Return the [X, Y] coordinate for the center point of the cell that contains the specified text.  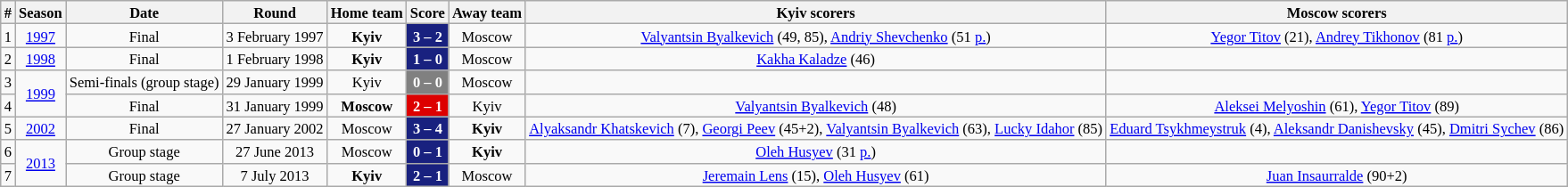
Home team [367, 12]
5 [8, 128]
Yegor Titov (21), Andrey Tikhonov (81 p.) [1336, 36]
3 – 4 [428, 128]
Valyantsin Byalkevich (49, 85), Andriy Shevchenko (51 p.) [815, 36]
7 July 2013 [275, 175]
Oleh Husyev (31 p.) [815, 151]
Round [275, 12]
Valyantsin Byalkevich (48) [815, 105]
Season [41, 12]
Semi-finals (group stage) [144, 82]
# [8, 12]
Away team [487, 12]
Alyaksandr Khatskevich (7), Georgi Peev (45+2), Valyantsin Byalkevich (63), Lucky Idahor (85) [815, 128]
7 [8, 175]
Kakha Kaladze (46) [815, 59]
Eduard Tsykhmeystruk (4), Aleksandr Danishevsky (45), Dmitri Sychev (86) [1336, 128]
2013 [41, 163]
Juan Insaurralde (90+2) [1336, 175]
Aleksei Melyoshin (61), Yegor Titov (89) [1336, 105]
27 January 2002 [275, 128]
2002 [41, 128]
1999 [41, 93]
Jeremain Lens (15), Oleh Husyev (61) [815, 175]
31 January 1999 [275, 105]
0 – 1 [428, 151]
2 [8, 59]
27 June 2013 [275, 151]
1 [8, 36]
3 [8, 82]
4 [8, 105]
0 – 0 [428, 82]
Score [428, 12]
Kyiv scorers [815, 12]
1997 [41, 36]
1 February 1998 [275, 59]
Date [144, 12]
1998 [41, 59]
29 January 1999 [275, 82]
Moscow scorers [1336, 12]
6 [8, 151]
3 February 1997 [275, 36]
1 – 0 [428, 59]
3 – 2 [428, 36]
